Identify which cell holds the provided text, then report its (x, y) central coordinate. 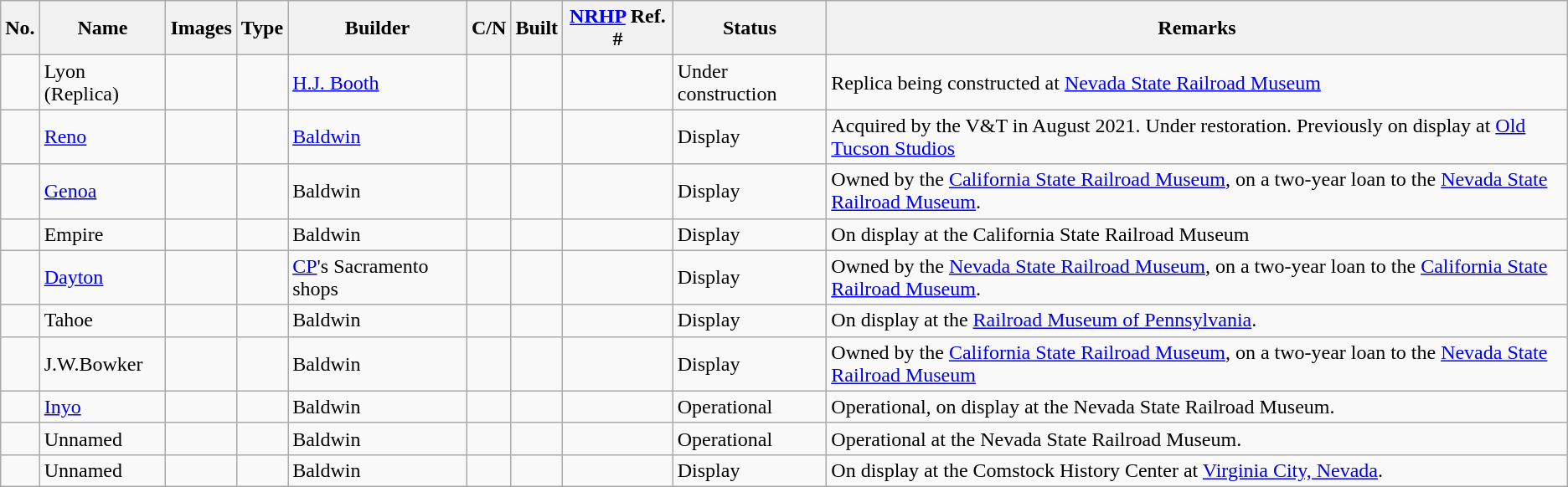
Images (201, 28)
Owned by the California State Railroad Museum, on a two-year loan to the Nevada State Railroad Museum (1197, 363)
Builder (378, 28)
Acquired by the V&T in August 2021. Under restoration. Previously on display at Old Tucson Studios (1197, 137)
On display at the California State Railroad Museum (1197, 234)
Operational at the Nevada State Railroad Museum. (1197, 438)
Dayton (102, 278)
Genoa (102, 191)
Owned by the Nevada State Railroad Museum, on a two-year loan to the California State Railroad Museum. (1197, 278)
Type (261, 28)
No. (20, 28)
Inyo (102, 407)
Status (750, 28)
On display at the Comstock History Center at Virginia City, Nevada. (1197, 470)
J.W.Bowker (102, 363)
Owned by the California State Railroad Museum, on a two-year loan to the Nevada State Railroad Museum. (1197, 191)
Operational, on display at the Nevada State Railroad Museum. (1197, 407)
CP's Sacramento shops (378, 278)
Tahoe (102, 320)
Reno (102, 137)
Remarks (1197, 28)
Empire (102, 234)
Name (102, 28)
On display at the Railroad Museum of Pennsylvania. (1197, 320)
H.J. Booth (378, 82)
Replica being constructed at Nevada State Railroad Museum (1197, 82)
C/N (488, 28)
Under construction (750, 82)
NRHP Ref. # (618, 28)
Lyon (Replica) (102, 82)
Built (537, 28)
